Capture the cell that displays the provided text and extract its (x, y) central coordinate. 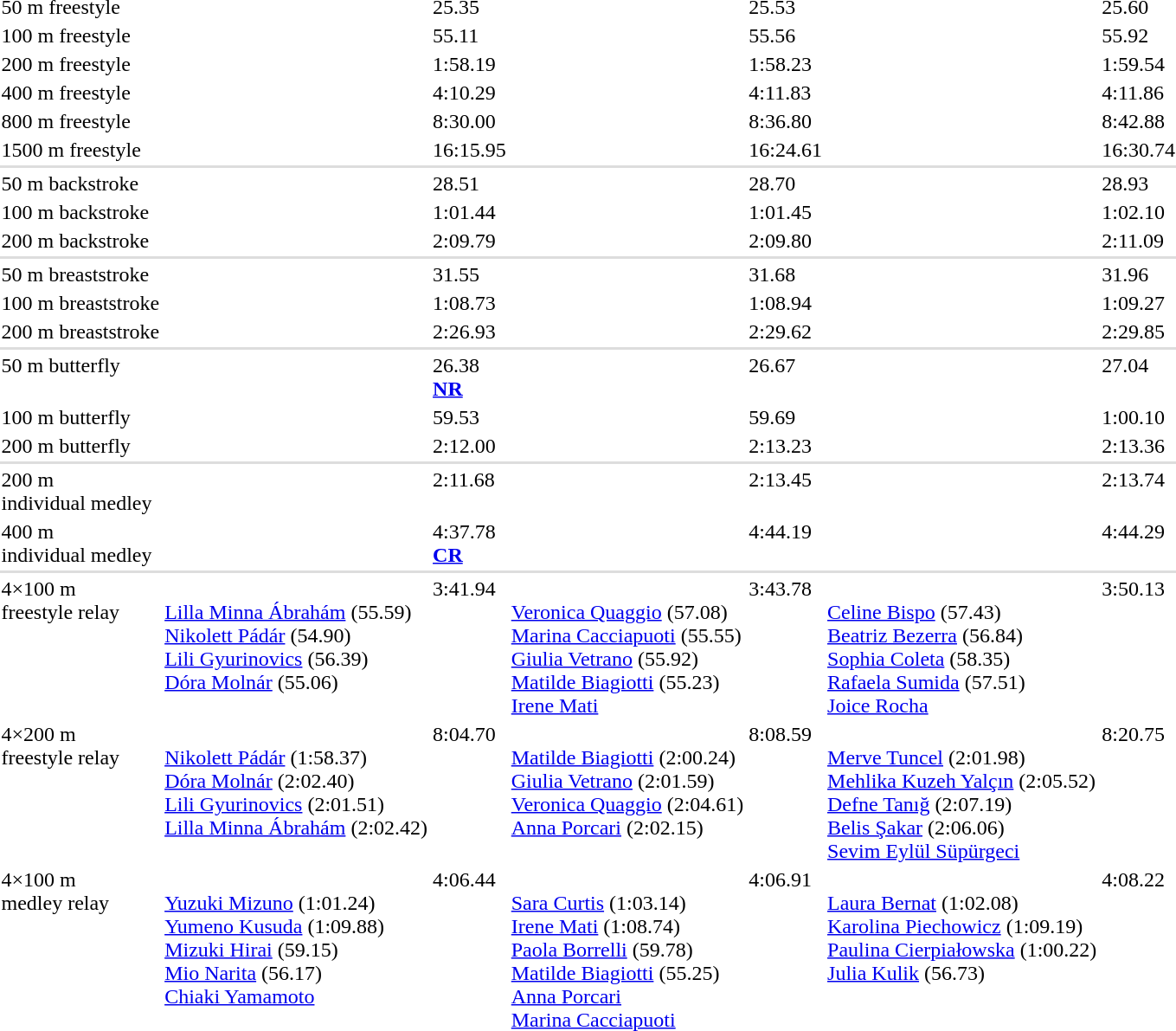
4×100 mfreestyle relay (80, 648)
1:01.45 (786, 212)
Matilde Biagiotti (2:00.24)Giulia Vetrano (2:01.59)Veronica Quaggio (2:04.61)Anna Porcari (2:02.15) (627, 793)
4:37.78CR (470, 544)
4:10.29 (470, 93)
200 m freestyle (80, 64)
1:01.44 (470, 212)
2:09.79 (470, 241)
2:29.62 (786, 332)
2:11.68 (470, 492)
200 m butterfly (80, 446)
Veronica Quaggio (57.08)Marina Cacciapuoti (55.55)Giulia Vetrano (55.92)Matilde Biagiotti (55.23)Irene Mati (627, 648)
2:13.23 (786, 446)
Celine Bispo (57.43)Beatriz Bezerra (56.84)Sophia Coleta (58.35)Rafaela Sumida (57.51)Joice Rocha (962, 648)
1:08.94 (786, 303)
4:11.83 (786, 93)
2:12.00 (470, 446)
100 m backstroke (80, 212)
Nikolett Pádár (1:58.37)Dóra Molnár (2:02.40)Lili Gyurinovics (2:01.51)Lilla Minna Ábrahám (2:02.42) (296, 793)
3:43.78 (786, 648)
31.55 (470, 274)
Lilla Minna Ábrahám (55.59)Nikolett Pádár (54.90)Lili Gyurinovics (56.39)Dóra Molnár (55.06) (296, 648)
8:30.00 (470, 121)
1:58.23 (786, 64)
50 m backstroke (80, 184)
Merve Tuncel (2:01.98)Mehlika Kuzeh Yalçın (2:05.52)Defne Tanığ (2:07.19)Belis Şakar (2:06.06)Sevim Eylül Süpürgeci (962, 793)
16:24.61 (786, 150)
59.53 (470, 417)
55.11 (470, 35)
50 m breaststroke (80, 274)
100 m breaststroke (80, 303)
16:15.95 (470, 150)
400 mindividual medley (80, 544)
2:26.93 (470, 332)
26.67 (786, 377)
3:41.94 (470, 648)
26.38NR (470, 377)
8:36.80 (786, 121)
50 m butterfly (80, 377)
59.69 (786, 417)
4:44.19 (786, 544)
8:04.70 (470, 793)
200 mindividual medley (80, 492)
400 m freestyle (80, 93)
55.56 (786, 35)
28.51 (470, 184)
2:09.80 (786, 241)
8:08.59 (786, 793)
200 m breaststroke (80, 332)
31.68 (786, 274)
1500 m freestyle (80, 150)
200 m backstroke (80, 241)
100 m freestyle (80, 35)
4×200 mfreestyle relay (80, 793)
2:13.45 (786, 492)
28.70 (786, 184)
800 m freestyle (80, 121)
1:08.73 (470, 303)
100 m butterfly (80, 417)
1:58.19 (470, 64)
